Locate the cell with the specified text and output its [X, Y] center coordinate. 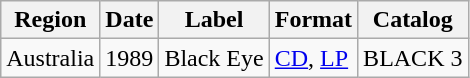
1989 [130, 58]
Label [214, 20]
Catalog [413, 20]
Australia [50, 58]
BLACK 3 [413, 58]
Format [313, 20]
Date [130, 20]
Region [50, 20]
Black Eye [214, 58]
CD, LP [313, 58]
